Search for the cell housing the specified text and yield its (x, y) center coordinate. 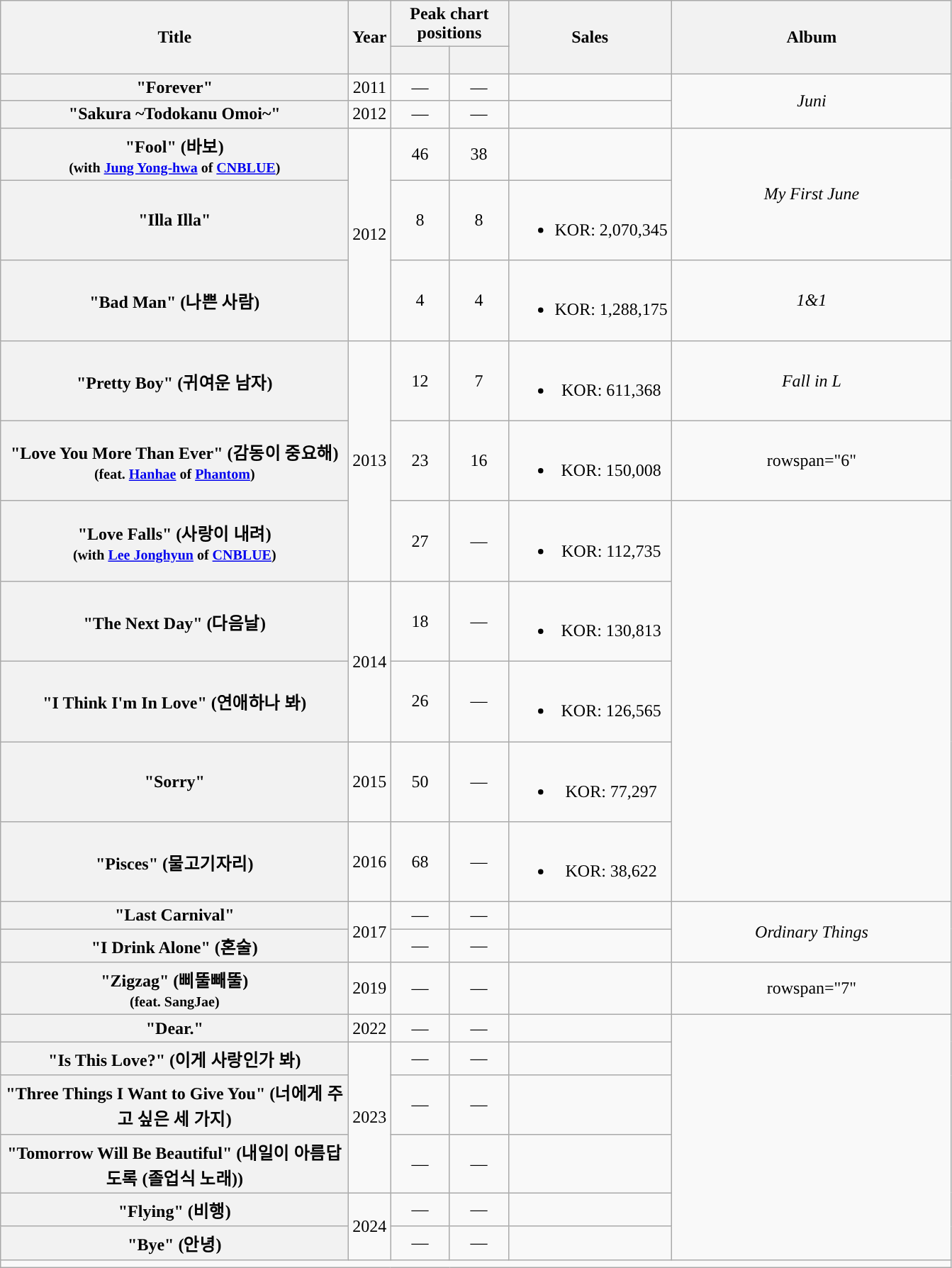
KOR: 1,288,175 (590, 301)
23 (420, 461)
"Fool" (바보)(with Jung Yong-hwa of CNBLUE) (174, 154)
"Sorry" (174, 782)
18 (420, 621)
26 (420, 701)
KOR: 2,070,345 (590, 220)
Juni (811, 101)
50 (420, 782)
KOR: 150,008 (590, 461)
2022 (370, 1028)
16 (479, 461)
KOR: 611,368 (590, 380)
Fall in L (811, 380)
12 (420, 380)
"Flying" (비행) (174, 1210)
KOR: 77,297 (590, 782)
"Forever" (174, 87)
"Pretty Boy" (귀여운 남자) (174, 380)
"Bad Man" (나쁜 사람) (174, 301)
"Love You More Than Ever" (감동이 중요해)(feat. Hanhae of Phantom) (174, 461)
"I Drink Alone" (혼술) (174, 946)
2016 (370, 862)
"Three Things I Want to Give You" (너에게 주고 싶은 세 가지) (174, 1105)
2013 (370, 461)
KOR: 126,565 (590, 701)
KOR: 112,735 (590, 540)
"Pisces" (물고기자리) (174, 862)
"Sakura ~Todokanu Omoi~" (174, 114)
Year (370, 37)
Sales (590, 37)
Ordinary Things (811, 932)
"I Think I'm In Love" (연애하나 봐) (174, 701)
2014 (370, 661)
"Illa Illa" (174, 220)
Peak chart positions (449, 24)
2017 (370, 932)
7 (479, 380)
Album (811, 37)
"The Next Day" (다음날) (174, 621)
My First June (811, 194)
rowspan="7" (811, 989)
46 (420, 154)
2015 (370, 782)
Title (174, 37)
"Zigzag" (삐뚤빼뚤)(feat. SangJae) (174, 989)
KOR: 38,622 (590, 862)
2019 (370, 989)
"Is This Love?" (이게 사랑인가 봐) (174, 1058)
2024 (370, 1226)
"Last Carnival" (174, 916)
38 (479, 154)
1&1 (811, 301)
68 (420, 862)
2011 (370, 87)
KOR: 130,813 (590, 621)
"Bye" (안녕) (174, 1242)
rowspan="6" (811, 461)
"Dear." (174, 1028)
27 (420, 540)
2023 (370, 1118)
"Tomorrow Will Be Beautiful" (내일이 아름답도록 (졸업식 노래)) (174, 1163)
"Love Falls" (사랑이 내려)(with Lee Jonghyun of CNBLUE) (174, 540)
